Identify which cell holds the provided text, then report its [X, Y] central coordinate. 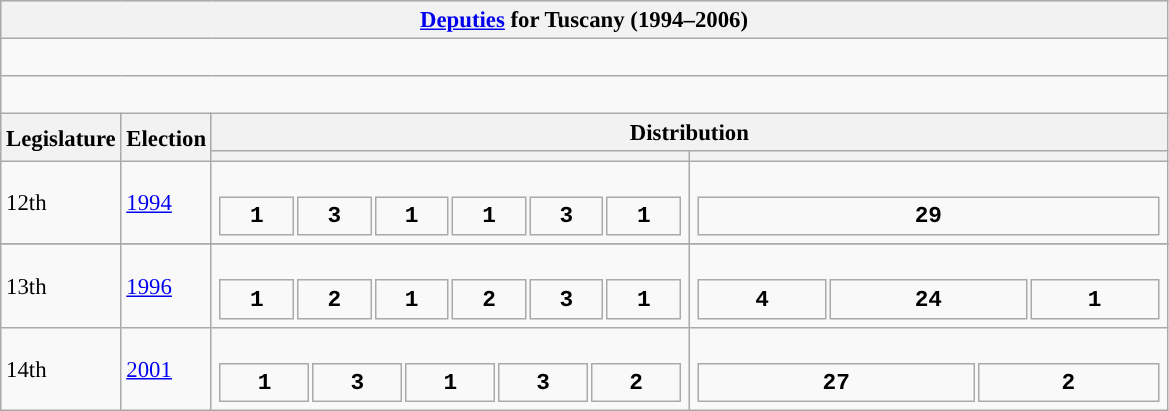
27 [836, 382]
12th [61, 204]
13th [61, 286]
Election [166, 138]
4 24 1 [928, 286]
1994 [166, 204]
Legislature [61, 138]
2001 [166, 368]
24 [928, 300]
4 [762, 300]
Distribution [689, 133]
1 3 1 3 2 [450, 368]
27 2 [928, 368]
14th [61, 368]
1996 [166, 286]
Deputies for Tuscany (1994–2006) [584, 20]
1 2 1 2 3 1 [450, 286]
1 3 1 1 3 1 [450, 204]
